Provide the [X, Y] coordinate of the cell's center where the given text is located.  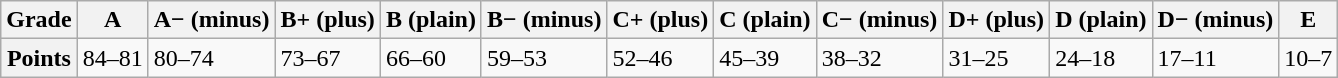
59–53 [544, 58]
Points [39, 58]
D (plain) [1101, 20]
45–39 [765, 58]
C (plain) [765, 20]
B (plain) [430, 20]
D− (minus) [1216, 20]
66–60 [430, 58]
B+ (plus) [328, 20]
38–32 [880, 58]
73–67 [328, 58]
31–25 [996, 58]
C− (minus) [880, 20]
E [1308, 20]
Grade [39, 20]
B− (minus) [544, 20]
C+ (plus) [660, 20]
10–7 [1308, 58]
80–74 [212, 58]
A− (minus) [212, 20]
84–81 [112, 58]
24–18 [1101, 58]
52–46 [660, 58]
A [112, 20]
D+ (plus) [996, 20]
17–11 [1216, 58]
